Return [X, Y] of the center of cell containing provided text 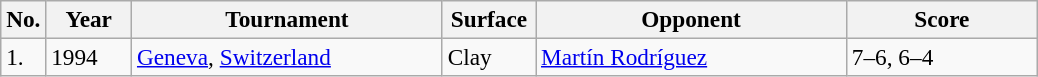
Opponent [692, 19]
Score [942, 19]
Tournament [288, 19]
7–6, 6–4 [942, 57]
Martín Rodríguez [692, 57]
Geneva, Switzerland [288, 57]
Clay [488, 57]
Surface [488, 19]
No. [24, 19]
Year [89, 19]
1. [24, 57]
1994 [89, 57]
